Determine the [X, Y] coordinate at the center of the cell enclosing the given text.  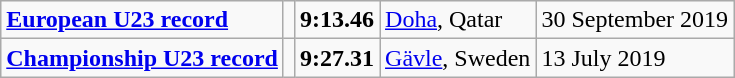
Gävle, Sweden [458, 58]
Doha, Qatar [458, 20]
European U23 record [142, 20]
13 July 2019 [635, 58]
9:27.31 [336, 58]
Championship U23 record [142, 58]
9:13.46 [336, 20]
30 September 2019 [635, 20]
